Capture the cell that displays the provided text and extract its [X, Y] central coordinate. 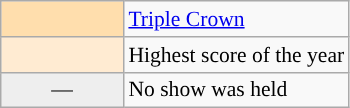
— [62, 90]
Highest score of the year [236, 55]
Triple Crown [236, 19]
No show was held [236, 90]
